Extract the (X, Y) coordinate from the center of the cell holding the provided text.  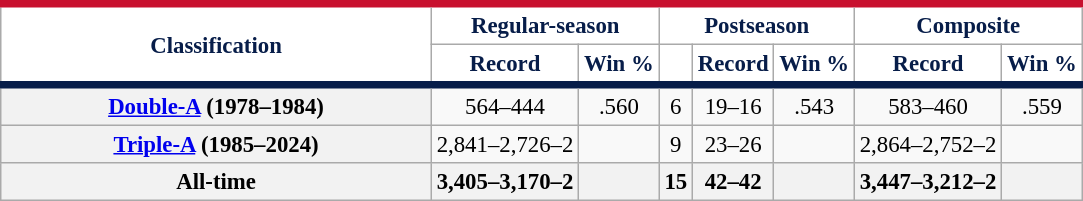
Regular-season (545, 24)
564–444 (504, 106)
3,447–3,212–2 (928, 182)
.560 (619, 106)
Double-A (1978–1984) (216, 106)
Postseason (756, 24)
All-time (216, 182)
Triple-A (1985–2024) (216, 145)
9 (676, 145)
19–16 (732, 106)
15 (676, 182)
3,405–3,170–2 (504, 182)
Composite (968, 24)
42–42 (732, 182)
2,841–2,726–2 (504, 145)
2,864–2,752–2 (928, 145)
6 (676, 106)
Classification (216, 44)
.559 (1042, 106)
23–26 (732, 145)
583–460 (928, 106)
.543 (814, 106)
